Provide the [x, y] coordinate of the cell's center where the given text is located.  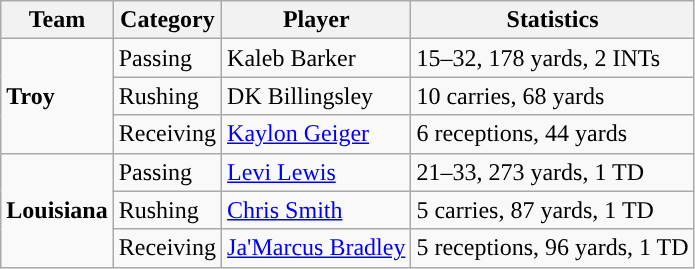
Louisiana [57, 210]
Ja'Marcus Bradley [316, 248]
15–32, 178 yards, 2 INTs [552, 58]
Player [316, 20]
Team [57, 20]
DK Billingsley [316, 96]
Kaleb Barker [316, 58]
5 receptions, 96 yards, 1 TD [552, 248]
Category [167, 20]
21–33, 273 yards, 1 TD [552, 172]
Troy [57, 96]
5 carries, 87 yards, 1 TD [552, 210]
6 receptions, 44 yards [552, 134]
Levi Lewis [316, 172]
Chris Smith [316, 210]
Statistics [552, 20]
10 carries, 68 yards [552, 96]
Kaylon Geiger [316, 134]
